Return the (X, Y) coordinate for the center point of the cell that contains the specified text.  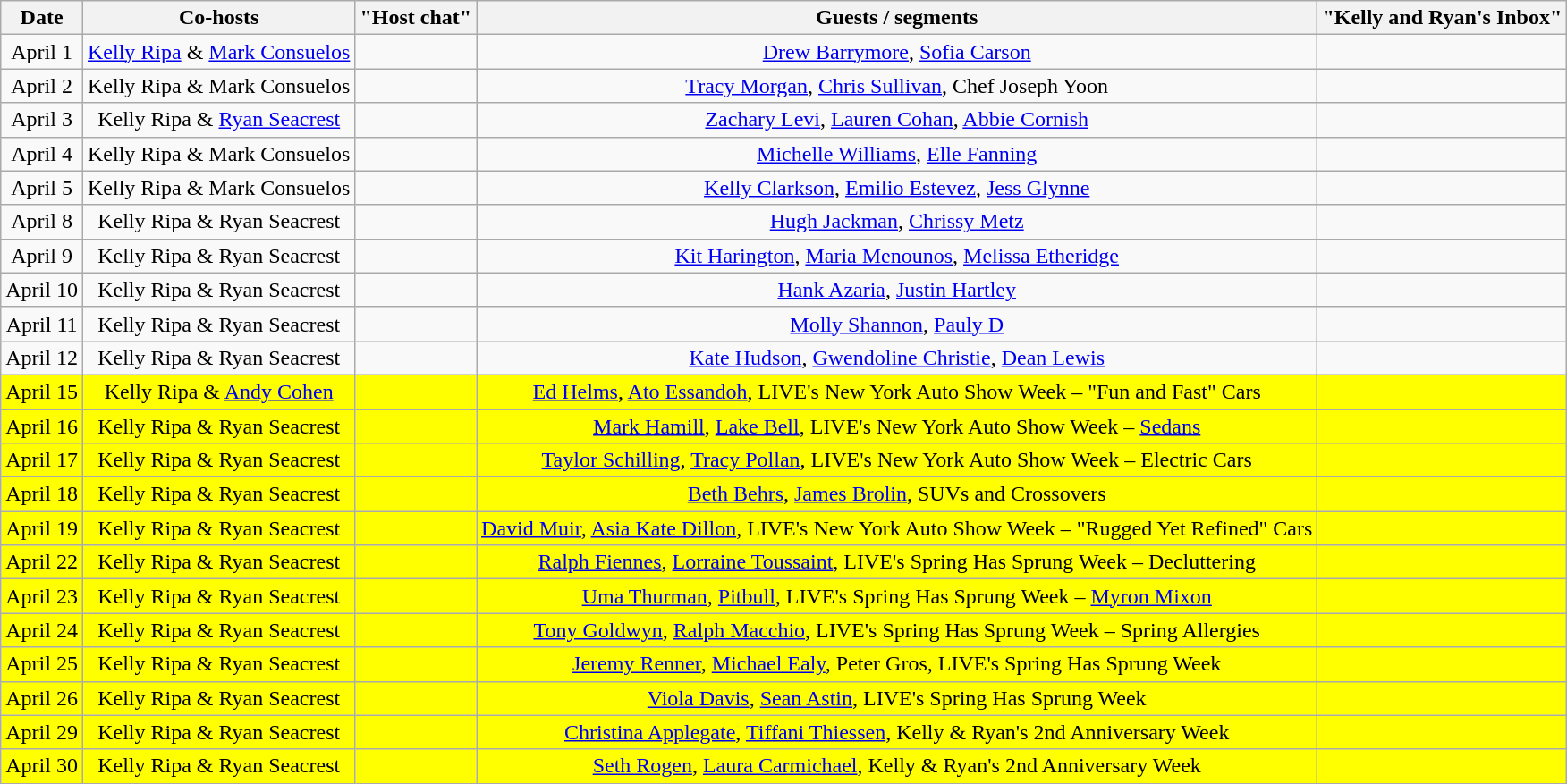
April 30 (42, 766)
April 1 (42, 52)
April 5 (42, 188)
Guests / segments (897, 18)
Viola Davis, Sean Astin, LIVE's Spring Has Sprung Week (897, 698)
April 15 (42, 392)
April 19 (42, 528)
April 22 (42, 562)
Kelly Clarkson, Emilio Estevez, Jess Glynne (897, 188)
Jeremy Renner, Michael Ealy, Peter Gros, LIVE's Spring Has Sprung Week (897, 664)
April 29 (42, 732)
April 25 (42, 664)
Kate Hudson, Gwendoline Christie, Dean Lewis (897, 358)
Ed Helms, Ato Essandoh, LIVE's New York Auto Show Week – "Fun and Fast" Cars (897, 392)
April 4 (42, 154)
Beth Behrs, James Brolin, SUVs and Crossovers (897, 494)
Uma Thurman, Pitbull, LIVE's Spring Has Sprung Week – Myron Mixon (897, 596)
Zachary Levi, Lauren Cohan, Abbie Cornish (897, 120)
Co-hosts (218, 18)
Seth Rogen, Laura Carmichael, Kelly & Ryan's 2nd Anniversary Week (897, 766)
David Muir, Asia Kate Dillon, LIVE's New York Auto Show Week – "Rugged Yet Refined" Cars (897, 528)
April 23 (42, 596)
April 9 (42, 256)
"Kelly and Ryan's Inbox" (1442, 18)
Kelly Ripa & Andy Cohen (218, 392)
April 12 (42, 358)
"Host chat" (416, 18)
April 11 (42, 324)
April 10 (42, 290)
Ralph Fiennes, Lorraine Toussaint, LIVE's Spring Has Sprung Week – Decluttering (897, 562)
Molly Shannon, Pauly D (897, 324)
April 8 (42, 222)
April 24 (42, 630)
Hank Azaria, Justin Hartley (897, 290)
Tracy Morgan, Chris Sullivan, Chef Joseph Yoon (897, 86)
April 3 (42, 120)
Tony Goldwyn, Ralph Macchio, LIVE's Spring Has Sprung Week – Spring Allergies (897, 630)
Michelle Williams, Elle Fanning (897, 154)
Hugh Jackman, Chrissy Metz (897, 222)
April 16 (42, 426)
Date (42, 18)
April 2 (42, 86)
Drew Barrymore, Sofia Carson (897, 52)
April 18 (42, 494)
Mark Hamill, Lake Bell, LIVE's New York Auto Show Week – Sedans (897, 426)
Taylor Schilling, Tracy Pollan, LIVE's New York Auto Show Week – Electric Cars (897, 460)
Kit Harington, Maria Menounos, Melissa Etheridge (897, 256)
April 17 (42, 460)
Christina Applegate, Tiffani Thiessen, Kelly & Ryan's 2nd Anniversary Week (897, 732)
April 26 (42, 698)
